Determine the [X, Y] coordinate at the center of the cell enclosing the given text.  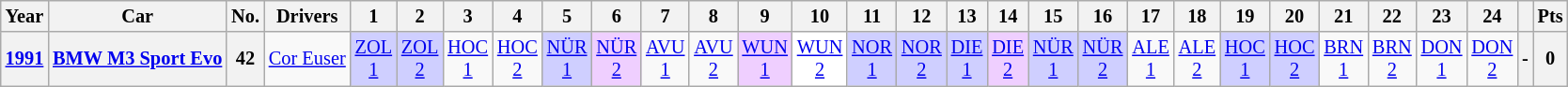
AVU1 [666, 59]
BRN2 [1392, 59]
12 [921, 16]
0 [1551, 59]
ZOL2 [419, 59]
6 [617, 16]
14 [1008, 16]
WUN1 [765, 59]
NOR1 [872, 59]
DON2 [1492, 59]
10 [820, 16]
5 [568, 16]
Drivers [307, 16]
ALE2 [1198, 59]
Cor Euser [307, 59]
2 [419, 16]
15 [1053, 16]
17 [1151, 16]
18 [1198, 16]
23 [1442, 16]
NOR2 [921, 59]
16 [1104, 16]
11 [872, 16]
22 [1392, 16]
42 [245, 59]
13 [967, 16]
- [1525, 59]
24 [1492, 16]
19 [1245, 16]
BMW M3 Sport Evo [137, 59]
9 [765, 16]
7 [666, 16]
1 [374, 16]
DIE1 [967, 59]
Car [137, 16]
ZOL1 [374, 59]
AVU2 [713, 59]
BRN1 [1343, 59]
DON1 [1442, 59]
No. [245, 16]
4 [517, 16]
3 [468, 16]
Year [24, 16]
1991 [24, 59]
20 [1295, 16]
ALE1 [1151, 59]
DIE2 [1008, 59]
WUN2 [820, 59]
21 [1343, 16]
Pts [1551, 16]
8 [713, 16]
